Find where the given text appears and provide that cell's center as (X, Y) coordinate. 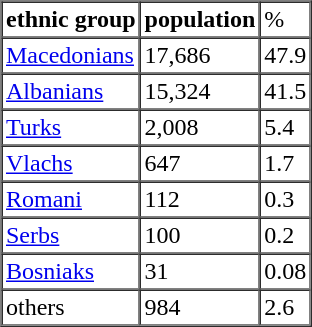
Romani (72, 200)
100 (200, 236)
17,686 (200, 56)
Turks (72, 128)
population (200, 20)
ethnic group (72, 20)
647 (200, 164)
1.7 (286, 164)
2.6 (286, 308)
Macedonians (72, 56)
Bosniaks (72, 272)
Vlachs (72, 164)
41.5 (286, 92)
2,008 (200, 128)
112 (200, 200)
others (72, 308)
5.4 (286, 128)
47.9 (286, 56)
31 (200, 272)
984 (200, 308)
Serbs (72, 236)
Albanians (72, 92)
% (286, 20)
0.2 (286, 236)
0.3 (286, 200)
15,324 (200, 92)
0.08 (286, 272)
